For the text-containing cell, return its midpoint in (x, y) coordinate format. 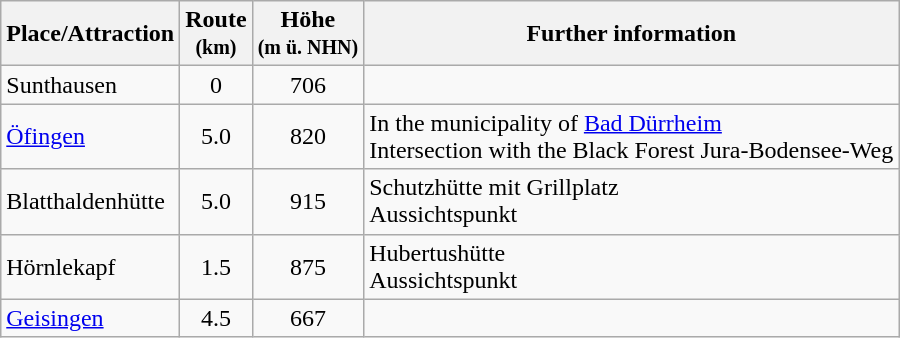
667 (308, 318)
Place/Attraction (90, 34)
Further information (632, 34)
706 (308, 85)
0 (216, 85)
Route(km) (216, 34)
4.5 (216, 318)
1.5 (216, 266)
875 (308, 266)
HubertushütteAussichtspunkt (632, 266)
In the municipality of Bad DürrheimIntersection with the Black Forest Jura-Bodensee-Weg (632, 136)
915 (308, 202)
Höhe(m ü. NHN) (308, 34)
Blatthaldenhütte (90, 202)
Sunthausen (90, 85)
820 (308, 136)
Geisingen (90, 318)
Schutzhütte mit GrillplatzAussichtspunkt (632, 202)
Hörnlekapf (90, 266)
Öfingen (90, 136)
